Identify which cell holds the provided text, then report its (x, y) central coordinate. 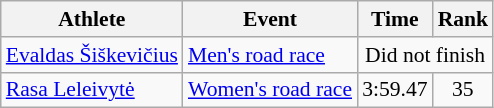
Athlete (92, 19)
Time (394, 19)
Event (270, 19)
3:59.47 (394, 90)
Evaldas Šiškevičius (92, 55)
35 (464, 90)
Men's road race (270, 55)
Rank (464, 19)
Did not finish (425, 55)
Rasa Leleivytė (92, 90)
Women's road race (270, 90)
